For the text-containing cell, return its midpoint in [x, y] coordinate format. 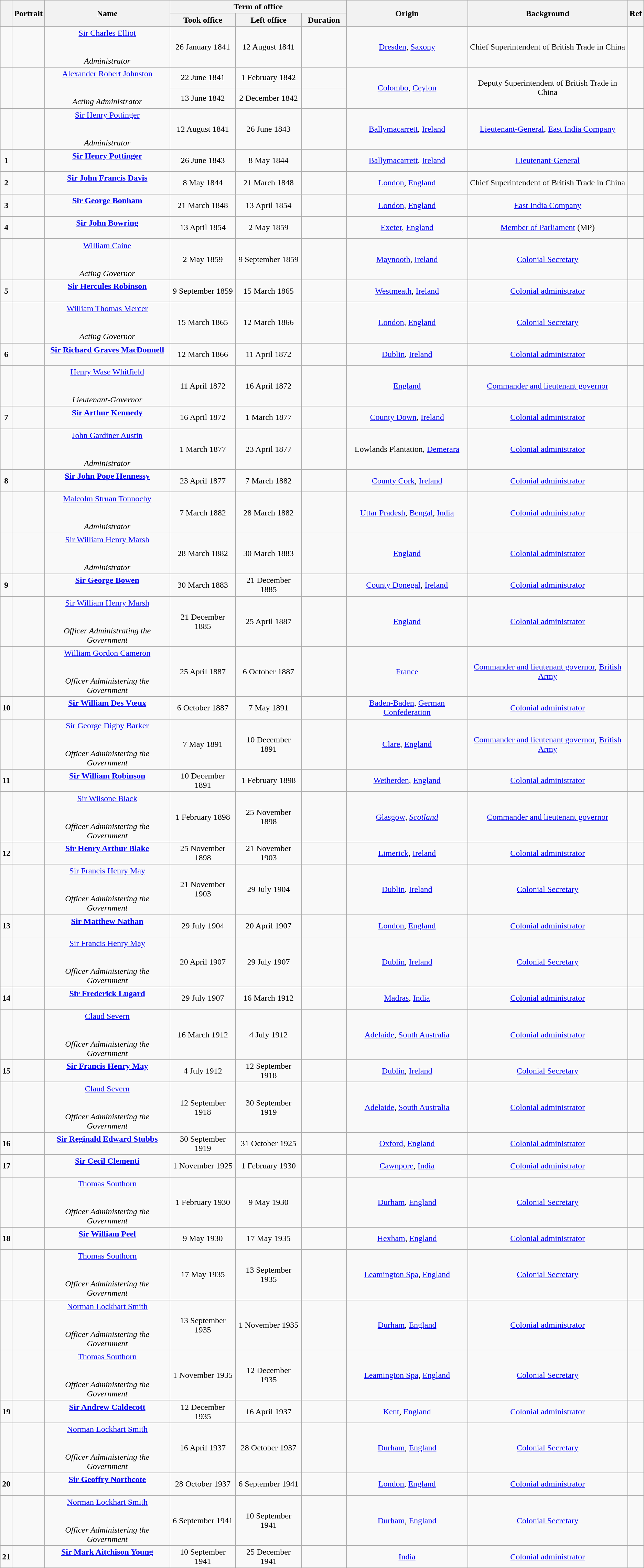
Maynooth, Ireland [407, 259]
Sir Henry Pottinger Administrator [107, 129]
County Down, Ireland [407, 417]
Sir George Digby BarkerOfficer Administering the Government [107, 744]
3 [6, 205]
Sir George Bowen [107, 585]
Background [548, 13]
1 [6, 160]
Kent, England [407, 1411]
Took office [203, 20]
10 [6, 708]
15 [6, 1071]
Colombo, Ceylon [407, 88]
Glasgow, Scotland [407, 817]
Sir John Bowring [107, 228]
16 [6, 1144]
William Gordon CameronOfficer Administering the Government [107, 672]
13 [6, 926]
Sir Frederick Lugard [107, 999]
Henry Wase WhitfieldLieutenant-Governor [107, 386]
Clare, England [407, 744]
6 [6, 354]
Exeter, England [407, 228]
7 [6, 417]
Sir Wilsone BlackOfficer Administering the Government [107, 817]
Sir William Robinson [107, 781]
12 [6, 853]
Malcolm Struan TonnochyAdministrator [107, 512]
France [407, 672]
Sir George Bonham [107, 205]
Sir Henry Pottinger [107, 160]
Sir Geoffry Northcote [107, 1484]
18 [6, 1239]
Sir Cecil Clementi [107, 1166]
5 [6, 291]
17 [6, 1166]
Origin [407, 13]
Deputy Superintendent of British Trade in China [548, 88]
21 [6, 1557]
Lieutenant-General, East India Company [548, 129]
Wetherden, England [407, 781]
John Gardiner AustinAdministrator [107, 449]
County Cork, Ireland [407, 481]
Madras, India [407, 999]
13 June 1842 [203, 98]
1 February 1842 [268, 78]
India [407, 1557]
Uttar Pradesh, Bengal, India [407, 512]
Westmeath, Ireland [407, 291]
Oxford, England [407, 1144]
Sir Hercules Robinson [107, 291]
Baden-Baden, German Confederation [407, 708]
Sir Mark Aitchison Young [107, 1557]
Sir Matthew Nathan [107, 926]
1 November 1925 [203, 1166]
Sir William Peel [107, 1239]
Sir John Pope Hennessy [107, 481]
Hexham, England [407, 1239]
Lieutenant-General [548, 160]
Limerick, Ireland [407, 853]
Ref [636, 13]
Sir William Henry MarshOfficer Administrating the Government [107, 621]
26 January 1841 [203, 47]
Sir Reginald Edward Stubbs [107, 1144]
Duration [324, 20]
Dresden, Saxony [407, 47]
Sir William Henry MarshAdministrator [107, 554]
Cawnpore, India [407, 1166]
Sir Arthur Kennedy [107, 417]
Sir Francis Henry May [107, 1071]
Portrait [29, 13]
Sir John Francis Davis [107, 183]
Alexander Robert JohnstonActing Administrator [107, 88]
31 October 1925 [268, 1144]
Left office [268, 20]
William CaineActing Governor [107, 259]
Lowlands Plantation, Demerara [407, 449]
20 [6, 1484]
25 December 1941 [268, 1557]
22 June 1841 [203, 78]
11 [6, 781]
14 [6, 999]
William Thomas MercerActing Governor [107, 323]
2 December 1842 [268, 98]
9 [6, 585]
Member of Parliament (MP) [548, 228]
County Donegal, Ireland [407, 585]
Term of office [258, 7]
8 [6, 481]
Sir Richard Graves MacDonnell [107, 354]
19 [6, 1411]
East India Company [548, 205]
Sir Henry Arthur Blake [107, 853]
Sir William Des Vœux [107, 708]
4 [6, 228]
Name [107, 13]
2 [6, 183]
Sir Charles ElliotAdministrator [107, 47]
Sir Andrew Caldecott [107, 1411]
